Return the (X, Y) coordinate for the center point of the cell that contains the specified text.  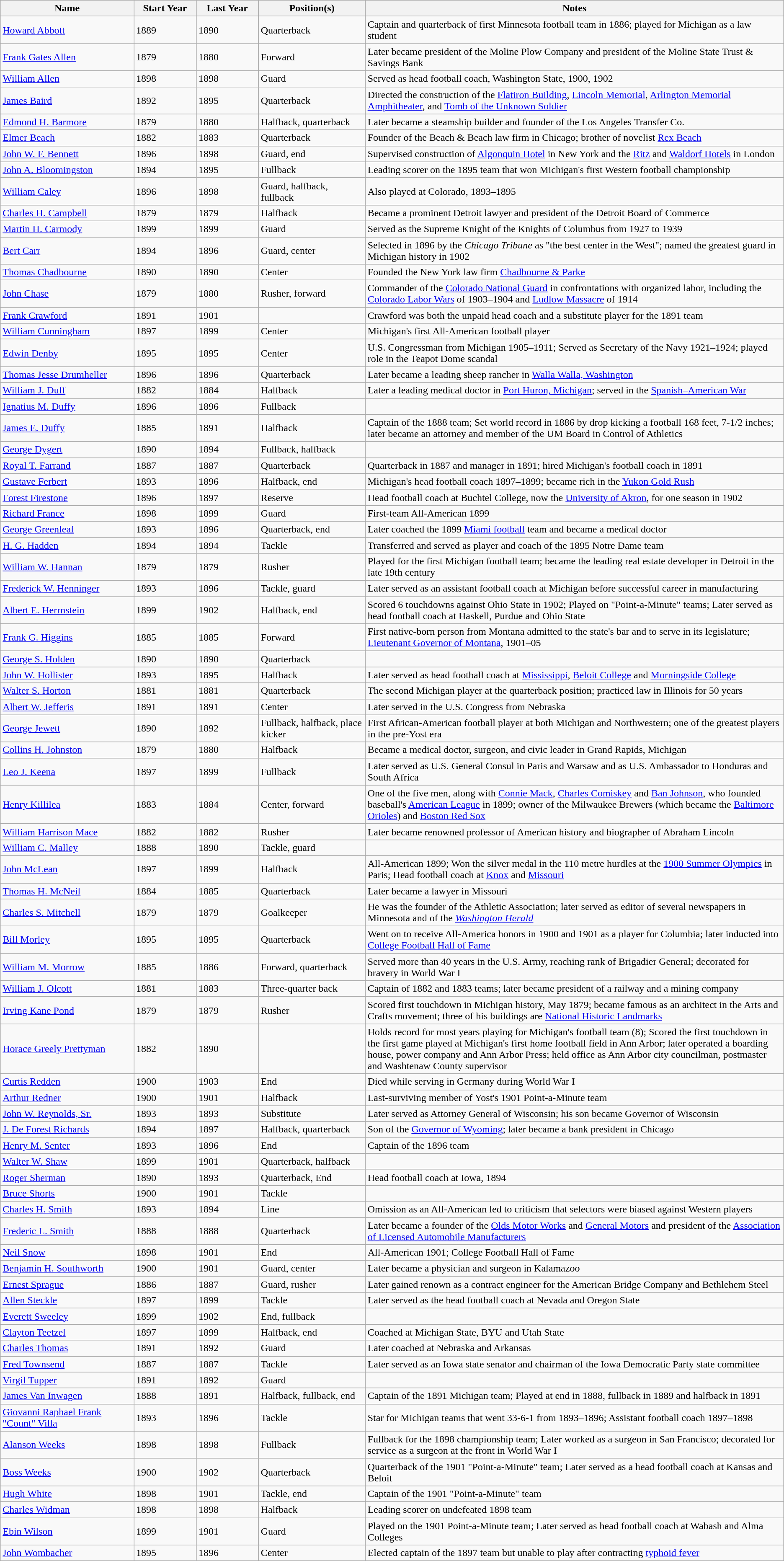
William Allen (67, 79)
Quarterback in 1887 and manager in 1891; hired Michigan's football coach in 1891 (575, 465)
Substitute (312, 1114)
Transferred and served as player and coach of the 1895 Notre Dame team (575, 545)
Elmer Beach (67, 138)
James Baird (67, 101)
John Wombacher (67, 1553)
Guard, rusher (312, 1284)
Quarterback, End (312, 1177)
Charles H. Campbell (67, 213)
J. De Forest Richards (67, 1129)
Albert E. Herrnstein (67, 610)
Founded the New York law firm Chadbourne & Parke (575, 272)
George Jewett (67, 728)
Fullback for the 1898 championship team; Later worked as a surgeon in San Francisco; decorated for service as a surgeon at the front in World War I (575, 1445)
Later became a steamship builder and founder of the Los Angeles Transfer Co. (575, 122)
Quarterback of the 1901 "Point-a-Minute" team; Later served as a head football coach at Kansas and Beloit (575, 1472)
Charles H. Smith (67, 1209)
Howard Abbott (67, 30)
Served as head football coach, Washington State, 1900, 1902 (575, 79)
Irving Kane Pond (67, 1011)
Fullback, halfback (312, 450)
Allen Steckle (67, 1300)
Captain of 1882 and 1883 teams; later became president of a railway and a mining company (575, 989)
Fred Townsend (67, 1364)
Ebin Wilson (67, 1531)
Became a prominent Detroit lawyer and president of the Detroit Board of Commerce (575, 213)
Position(s) (312, 8)
Guard, halfback, fullback (312, 191)
Later served as Attorney General of Wisconsin; his son became Governor of Wisconsin (575, 1114)
Later served in the U.S. Congress from Nebraska (575, 707)
End, fullback (312, 1316)
Guard, end (312, 154)
Arthur Redner (67, 1098)
Clayton Teetzel (67, 1332)
Royal T. Farrand (67, 465)
Omission as an All-American led to criticism that selectors were biased against Western players (575, 1209)
Son of the Governor of Wyoming; later became a bank president in Chicago (575, 1129)
John Chase (67, 294)
Halfback, fullback, end (312, 1396)
Star for Michigan teams that went 33-6-1 from 1893–1896; Assistant football coach 1897–1898 (575, 1418)
Curtis Redden (67, 1082)
Edmond H. Barmore (67, 122)
Center, forward (312, 804)
Everett Sweeley (67, 1316)
Captain of the 1891 Michigan team; Played at end in 1888, fullback in 1889 and halfback in 1891 (575, 1396)
Directed the construction of the Flatiron Building, Lincoln Memorial, Arlington Memorial Amphitheater, and Tomb of the Unknown Soldier (575, 101)
Also played at Colorado, 1893–1895 (575, 191)
Last-surviving member of Yost's 1901 Point-a-Minute team (575, 1098)
Fullback, halfback, place kicker (312, 728)
Three-quarter back (312, 989)
William M. Morrow (67, 967)
Reserve (312, 497)
Charles Thomas (67, 1348)
Elected captain of the 1897 team but unable to play after contracting typhoid fever (575, 1553)
Selected in 1896 by the Chicago Tribune as "the best center in the West"; named the greatest guard in Michigan history in 1902 (575, 251)
Thomas Chadbourne (67, 272)
Giovanni Raphael Frank "Count" Villa (67, 1418)
Walter S. Horton (67, 691)
Later coached at Nebraska and Arkansas (575, 1348)
Forward, quarterback (312, 967)
John McLean (67, 869)
Line (312, 1209)
Henry M. Senter (67, 1145)
Later gained renown as a contract engineer for the American Bridge Company and Bethlehem Steel (575, 1284)
All-American 1899; Won the silver medal in the 110 metre hurdles at the 1900 Summer Olympics in Paris; Head football coach at Knox and Missouri (575, 869)
Later served as an assistant football coach at Michigan before successful career in manufacturing (575, 589)
Neil Snow (67, 1253)
George Dygert (67, 450)
Ignatius M. Duffy (67, 406)
Albert W. Jefferis (67, 707)
John W. Hollister (67, 675)
Ernest Sprague (67, 1284)
U.S. Congressman from Michigan 1905–1911; Served as Secretary of the Navy 1921–1924; played role in the Teapot Dome scandal (575, 353)
Later became a founder of the Olds Motor Works and General Motors and president of the Association of Licensed Automobile Manufacturers (575, 1231)
John A. Bloomingston (67, 170)
Frank Gates Allen (67, 57)
Coached at Michigan State, BYU and Utah State (575, 1332)
Later became a lawyer in Missouri (575, 891)
Later became president of the Moline Plow Company and president of the Moline State Trust & Savings Bank (575, 57)
Later a leading medical doctor in Port Huron, Michigan; served in the Spanish–American War (575, 390)
H. G. Hadden (67, 545)
The second Michigan player at the quarterback position; practiced law in Illinois for 50 years (575, 691)
Later served as the head football coach at Nevada and Oregon State (575, 1300)
William J. Duff (67, 390)
Henry Killilea (67, 804)
Leading scorer on undefeated 1898 team (575, 1509)
William Caley (67, 191)
Frederick W. Henninger (67, 589)
Quarterback, end (312, 529)
He was the founder of the Athletic Association; later served as editor of several newspapers in Minnesota and of the Washington Herald (575, 912)
Died while serving in Germany during World War I (575, 1082)
Benjamin H. Southworth (67, 1269)
John W. Reynolds, Sr. (67, 1114)
Played on the 1901 Point-a-Minute team; Later served as head football coach at Wabash and Alma Colleges (575, 1531)
Played for the first Michigan football team; became the leading real estate developer in Detroit in the late 19th century (575, 567)
Name (67, 8)
Edwin Denby (67, 353)
Collins H. Johnston (67, 750)
William Harrison Mace (67, 832)
Later served as head football coach at Mississippi, Beloit College and Morningside College (575, 675)
Bill Morley (67, 940)
Supervised construction of Algonquin Hotel in New York and the Ritz and Waldorf Hotels in London (575, 154)
Thomas H. McNeil (67, 891)
William J. Olcott (67, 989)
Thomas Jesse Drumheller (67, 375)
First native-born person from Montana admitted to the state's bar and to serve in its legislature; Lieutenant Governor of Montana, 1901–05 (575, 638)
Michigan's first All-American football player (575, 331)
Frank G. Higgins (67, 638)
Walter W. Shaw (67, 1161)
Later served as U.S. General Consul in Paris and Warsaw and as U.S. Ambassador to Honduras and South Africa (575, 772)
Captain and quarterback of first Minnesota football team in 1886; played for Michigan as a law student (575, 30)
William Cunningham (67, 331)
Goalkeeper (312, 912)
First-team All-American 1899 (575, 513)
Later became renowned professor of American history and biographer of Abraham Lincoln (575, 832)
James E. Duffy (67, 428)
Notes (575, 8)
Roger Sherman (67, 1177)
William C. Malley (67, 848)
John W. F. Bennett (67, 154)
Served more than 40 years in the U.S. Army, reaching rank of Brigadier General; decorated for bravery in World War I (575, 967)
Head football coach at Iowa, 1894 (575, 1177)
Forest Firestone (67, 497)
Later became a leading sheep rancher in Walla Walla, Washington (575, 375)
James Van Inwagen (67, 1396)
Captain of the 1896 team (575, 1145)
Later coached the 1899 Miami football team and became a medical doctor (575, 529)
Served as the Supreme Knight of the Knights of Columbus from 1927 to 1939 (575, 229)
Leo J. Keena (67, 772)
Gustave Ferbert (67, 481)
Rusher, forward (312, 294)
Tackle, end (312, 1494)
Captain of the 1901 "Point-a-Minute" team (575, 1494)
Bert Carr (67, 251)
Michigan's head football coach 1897–1899; became rich in the Yukon Gold Rush (575, 481)
Bruce Shorts (67, 1193)
Quarterback, halfback (312, 1161)
Richard France (67, 513)
Charles Widman (67, 1509)
Horace Greely Prettyman (67, 1049)
Virgil Tupper (67, 1380)
George S. Holden (67, 659)
1889 (165, 30)
Last Year (227, 8)
Head football coach at Buchtel College, now the University of Akron, for one season in 1902 (575, 497)
Charles S. Mitchell (67, 912)
1903 (227, 1082)
Martin H. Carmody (67, 229)
Later served as an Iowa state senator and chairman of the Iowa Democratic Party state committee (575, 1364)
Leading scorer on the 1895 team that won Michigan's first Western football championship (575, 170)
Crawford was both the unpaid head coach and a substitute player for the 1891 team (575, 315)
All-American 1901; College Football Hall of Fame (575, 1253)
Later became a physician and surgeon in Kalamazoo (575, 1269)
Boss Weeks (67, 1472)
Frank Crawford (67, 315)
First African-American football player at both Michigan and Northwestern; one of the greatest players in the pre-Yost era (575, 728)
Founder of the Beach & Beach law firm in Chicago; brother of novelist Rex Beach (575, 138)
William W. Hannan (67, 567)
Went on to receive All-America honors in 1900 and 1901 as a player for Columbia; later inducted into College Football Hall of Fame (575, 940)
George Greenleaf (67, 529)
Start Year (165, 8)
Became a medical doctor, surgeon, and civic leader in Grand Rapids, Michigan (575, 750)
Alanson Weeks (67, 1445)
Frederic L. Smith (67, 1231)
Hugh White (67, 1494)
